Determine the [X, Y] coordinate at the center of the cell enclosing the given text.  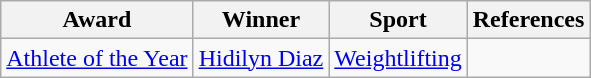
References [528, 20]
Sport [398, 20]
Hidilyn Diaz [261, 58]
Weightlifting [398, 58]
Winner [261, 20]
Award [97, 20]
Athlete of the Year [97, 58]
